Extract the (x, y) coordinate from the center of the cell holding the provided text.  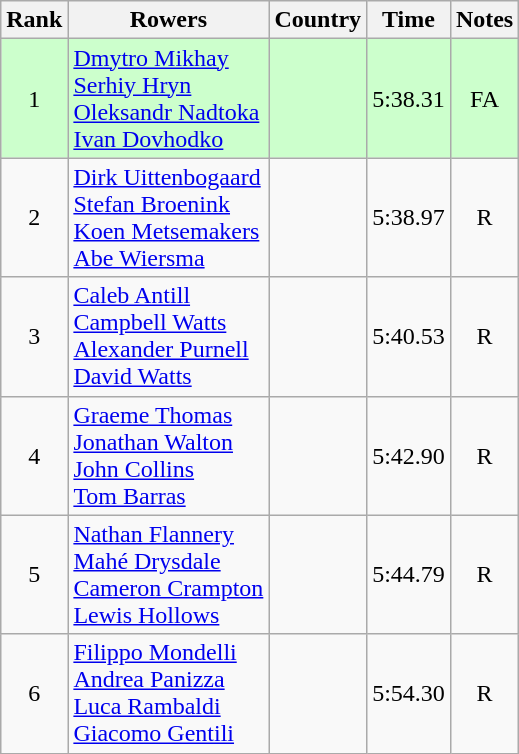
Notes (484, 20)
Filippo MondelliAndrea PanizzaLuca RambaldiGiacomo Gentili (168, 694)
5:38.31 (409, 98)
3 (34, 336)
6 (34, 694)
Caleb AntillCampbell WattsAlexander PurnellDavid Watts (168, 336)
Graeme ThomasJonathan WaltonJohn CollinsTom Barras (168, 456)
Nathan FlanneryMahé DrysdaleCameron CramptonLewis Hollows (168, 574)
5:54.30 (409, 694)
Dirk UittenbogaardStefan BroeninkKoen MetsemakersAbe Wiersma (168, 218)
Rowers (168, 20)
2 (34, 218)
Rank (34, 20)
Country (318, 20)
4 (34, 456)
5:38.97 (409, 218)
Dmytro MikhaySerhiy HrynOleksandr NadtokaIvan Dovhodko (168, 98)
1 (34, 98)
FA (484, 98)
5:44.79 (409, 574)
5:42.90 (409, 456)
5 (34, 574)
Time (409, 20)
5:40.53 (409, 336)
